Detect which cell encompasses the target text, then output its [x, y] center coordinate. 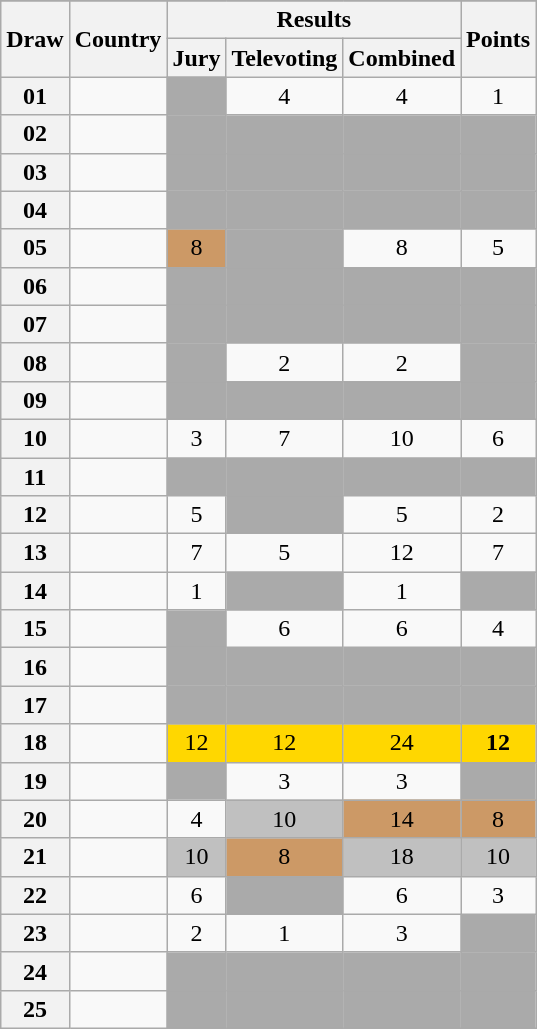
20 [35, 819]
19 [35, 781]
Results [314, 20]
17 [35, 705]
03 [35, 172]
05 [35, 248]
08 [35, 362]
Draw [35, 39]
01 [35, 96]
23 [35, 933]
09 [35, 400]
13 [35, 553]
07 [35, 324]
06 [35, 286]
Points [498, 39]
Country [118, 39]
02 [35, 134]
16 [35, 667]
Jury [196, 58]
21 [35, 857]
22 [35, 895]
11 [35, 477]
15 [35, 629]
Televoting [284, 58]
04 [35, 210]
Combined [402, 58]
25 [35, 1009]
